From the cell containing the given text, extract its center point as (x, y) coordinate. 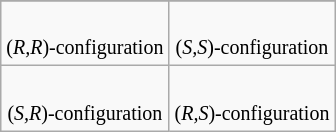
(R,R)-configuration (85, 34)
(S,R)-configuration (85, 98)
(S,S)-configuration (252, 34)
(R,S)-configuration (252, 98)
